Locate the cell with the specified text and output its (X, Y) center coordinate. 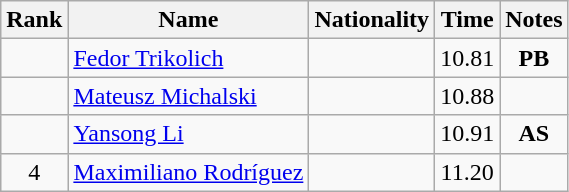
Rank (34, 20)
11.20 (468, 172)
Notes (534, 20)
10.91 (468, 134)
Yansong Li (188, 134)
10.88 (468, 96)
Nationality (372, 20)
AS (534, 134)
Maximiliano Rodríguez (188, 172)
Name (188, 20)
Mateusz Michalski (188, 96)
Time (468, 20)
PB (534, 58)
4 (34, 172)
10.81 (468, 58)
Fedor Trikolich (188, 58)
